Extract the (x, y) coordinate from the center of the cell holding the provided text.  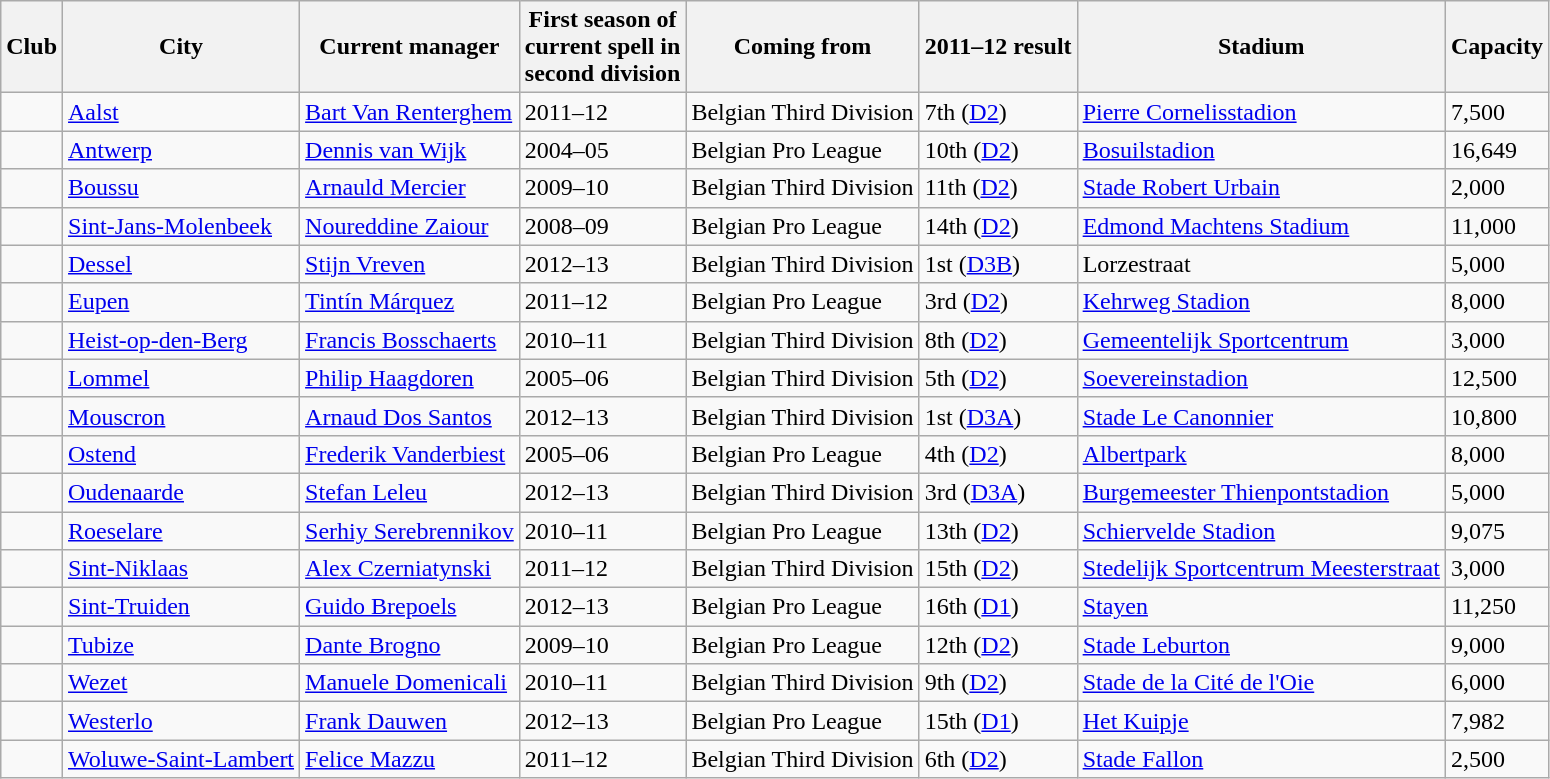
Boussu (182, 188)
7th (D2) (998, 112)
Guido Brepoels (410, 607)
1st (D3A) (998, 416)
Oudenaarde (182, 492)
City (182, 47)
12th (D2) (998, 645)
Stade de la Cité de l'Oie (1261, 683)
Capacity (1496, 47)
Lommel (182, 378)
11,000 (1496, 226)
4th (D2) (998, 454)
Manuele Domenicali (410, 683)
Noureddine Zaiour (410, 226)
Antwerp (182, 150)
16,649 (1496, 150)
15th (D1) (998, 721)
Sint-Truiden (182, 607)
6,000 (1496, 683)
First season of current spell in second division (602, 47)
Tintín Márquez (410, 302)
Eupen (182, 302)
2008–09 (602, 226)
1st (D3B) (998, 264)
Edmond Machtens Stadium (1261, 226)
Coming from (802, 47)
Tubize (182, 645)
Felice Mazzu (410, 759)
Bart Van Renterghem (410, 112)
Stefan Leleu (410, 492)
10th (D2) (998, 150)
11th (D2) (998, 188)
Stade Fallon (1261, 759)
2,000 (1496, 188)
Mouscron (182, 416)
9th (D2) (998, 683)
16th (D1) (998, 607)
Sint-Niklaas (182, 569)
Dessel (182, 264)
13th (D2) (998, 531)
9,000 (1496, 645)
Stade Le Canonnier (1261, 416)
10,800 (1496, 416)
2,500 (1496, 759)
Albertpark (1261, 454)
14th (D2) (998, 226)
Stijn Vreven (410, 264)
Lorzestraat (1261, 264)
Soevereinstadion (1261, 378)
Woluwe-Saint-Lambert (182, 759)
Philip Haagdoren (410, 378)
Schiervelde Stadion (1261, 531)
Current manager (410, 47)
Stedelijk Sportcentrum Meesterstraat (1261, 569)
7,500 (1496, 112)
3rd (D3A) (998, 492)
Burgemeester Thienpontstadion (1261, 492)
Het Kuipje (1261, 721)
Bosuilstadion (1261, 150)
Alex Czerniatynski (410, 569)
Arnaud Dos Santos (410, 416)
Ostend (182, 454)
Pierre Cornelisstadion (1261, 112)
Stade Robert Urbain (1261, 188)
6th (D2) (998, 759)
Wezet (182, 683)
Arnauld Mercier (410, 188)
Stayen (1261, 607)
Stadium (1261, 47)
9,075 (1496, 531)
8th (D2) (998, 340)
Kehrweg Stadion (1261, 302)
Sint-Jans-Molenbeek (182, 226)
Serhiy Serebrennikov (410, 531)
Dennis van Wijk (410, 150)
Gemeentelijk Sportcentrum (1261, 340)
Francis Bosschaerts (410, 340)
12,500 (1496, 378)
2004–05 (602, 150)
11,250 (1496, 607)
2011–12 result (998, 47)
Dante Brogno (410, 645)
Stade Leburton (1261, 645)
Club (32, 47)
Westerlo (182, 721)
Aalst (182, 112)
5th (D2) (998, 378)
Heist-op-den-Berg (182, 340)
Frank Dauwen (410, 721)
Roeselare (182, 531)
Frederik Vanderbiest (410, 454)
3rd (D2) (998, 302)
7,982 (1496, 721)
15th (D2) (998, 569)
